For the text-containing cell, return its midpoint in [X, Y] coordinate format. 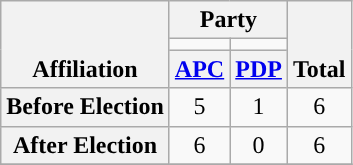
Affiliation [86, 44]
APC [199, 69]
PDP [259, 69]
After Election [86, 145]
0 [259, 145]
5 [199, 107]
Party [228, 20]
1 [259, 107]
Total [319, 44]
Before Election [86, 107]
